Output the [X, Y] coordinate of the center of the cell containing the given text.  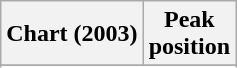
Peak position [189, 34]
Chart (2003) [72, 34]
